Locate the cell with the specified text and output its (x, y) center coordinate. 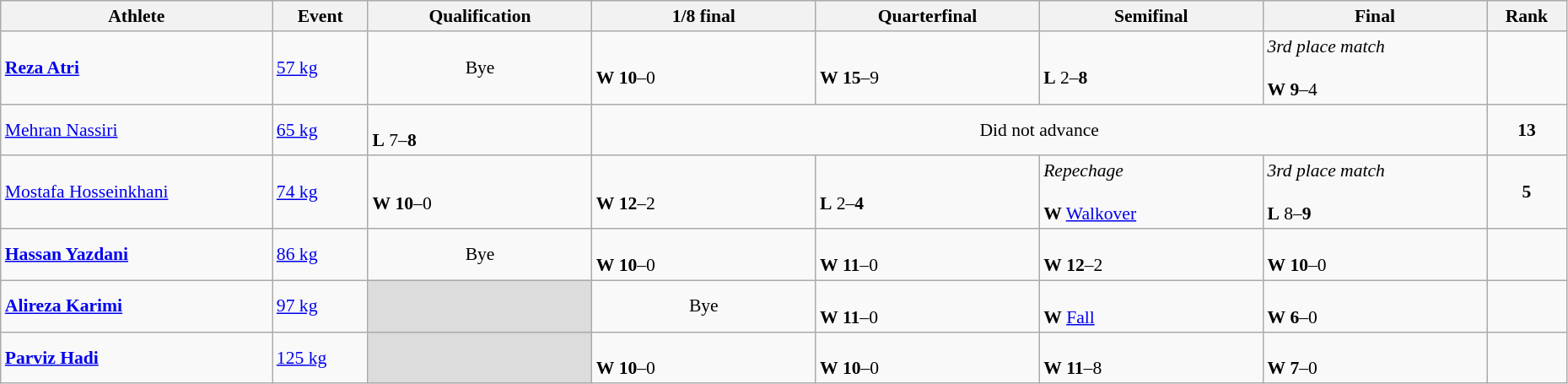
L 2–4 (928, 192)
Athlete (137, 16)
W 7–0 (1375, 358)
97 kg (321, 306)
3rd place matchL 8–9 (1375, 192)
1/8 final (703, 16)
57 kg (321, 68)
Event (321, 16)
W 6–0 (1375, 306)
W 11–8 (1150, 358)
W 15–9 (928, 68)
Parviz Hadi (137, 358)
Rank (1527, 16)
Semifinal (1150, 16)
125 kg (321, 358)
5 (1527, 192)
74 kg (321, 192)
Hassan Yazdani (137, 255)
Did not advance (1039, 130)
RepechageW Walkover (1150, 192)
W Fall (1150, 306)
Reza Atri (137, 68)
65 kg (321, 130)
3rd place matchW 9–4 (1375, 68)
Quarterfinal (928, 16)
Qualification (479, 16)
L 7–8 (479, 130)
Alireza Karimi (137, 306)
13 (1527, 130)
Mehran Nassiri (137, 130)
Mostafa Hosseinkhani (137, 192)
L 2–8 (1150, 68)
Final (1375, 16)
86 kg (321, 255)
